Scan for the cell matching the given text and deliver its (x, y) coordinate at center. 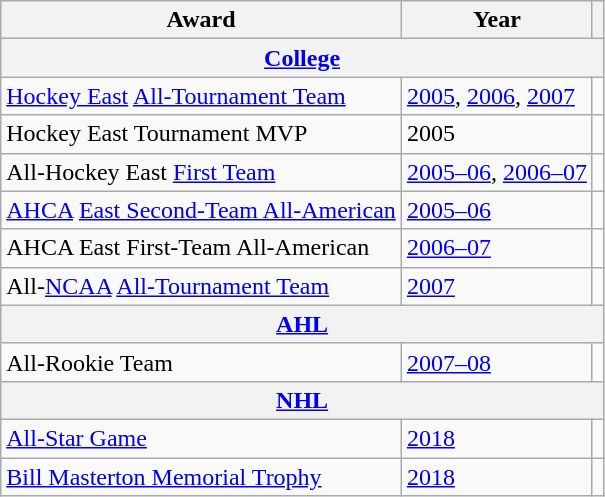
NHL (302, 400)
Hockey East All-Tournament Team (202, 96)
Hockey East Tournament MVP (202, 134)
All-Hockey East First Team (202, 172)
2006–07 (496, 248)
AHCA East Second-Team All-American (202, 210)
Bill Masterton Memorial Trophy (202, 477)
College (302, 58)
2007–08 (496, 362)
2007 (496, 286)
2005–06, 2006–07 (496, 172)
All-Rookie Team (202, 362)
Award (202, 20)
Year (496, 20)
2005 (496, 134)
All-Star Game (202, 438)
2005, 2006, 2007 (496, 96)
2005–06 (496, 210)
AHL (302, 324)
AHCA East First-Team All-American (202, 248)
All-NCAA All-Tournament Team (202, 286)
